Detect which cell encompasses the target text, then output its (X, Y) center coordinate. 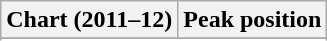
Peak position (252, 20)
Chart (2011–12) (90, 20)
